Pinpoint the cell where the given text exists, returning its (X, Y) midpoint coordinate. 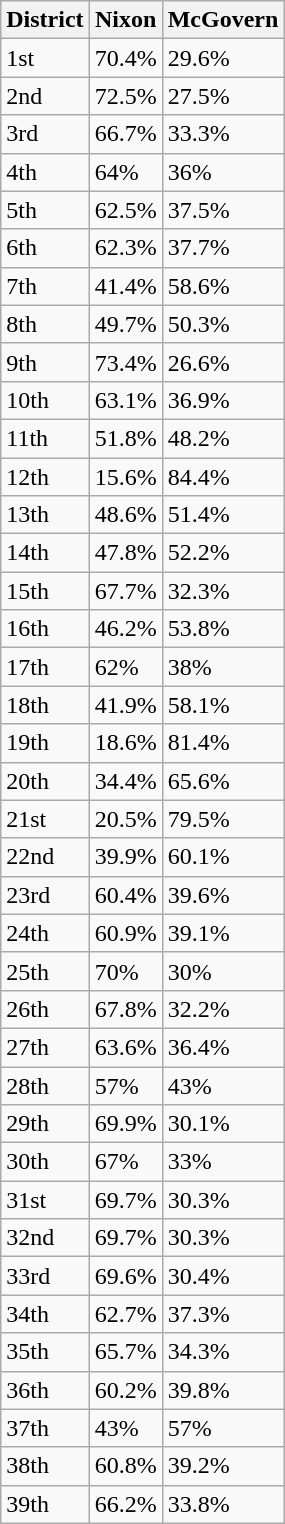
25th (45, 971)
37.7% (223, 248)
24th (45, 933)
33.8% (223, 1504)
39.1% (223, 933)
79.5% (223, 819)
15th (45, 591)
62% (126, 667)
60.4% (126, 895)
62.7% (126, 1314)
26th (45, 1009)
10th (45, 400)
McGovern (223, 20)
65.7% (126, 1352)
20th (45, 781)
62.3% (126, 248)
66.2% (126, 1504)
46.2% (126, 629)
27th (45, 1047)
34.4% (126, 781)
62.5% (126, 210)
13th (45, 515)
36% (223, 172)
4th (45, 172)
67.8% (126, 1009)
2nd (45, 96)
16th (45, 629)
48.6% (126, 515)
47.8% (126, 553)
39.8% (223, 1390)
1st (45, 58)
53.8% (223, 629)
20.5% (126, 819)
81.4% (223, 743)
64% (126, 172)
27.5% (223, 96)
33rd (45, 1276)
70.4% (126, 58)
11th (45, 438)
34.3% (223, 1352)
63.6% (126, 1047)
26.6% (223, 362)
36.4% (223, 1047)
28th (45, 1085)
12th (45, 477)
9th (45, 362)
23rd (45, 895)
33.3% (223, 134)
84.4% (223, 477)
17th (45, 667)
63.1% (126, 400)
39th (45, 1504)
3rd (45, 134)
67.7% (126, 591)
69.6% (126, 1276)
58.1% (223, 705)
60.8% (126, 1466)
36th (45, 1390)
22nd (45, 857)
32nd (45, 1238)
60.9% (126, 933)
39.2% (223, 1466)
15.6% (126, 477)
39.9% (126, 857)
58.6% (223, 286)
73.4% (126, 362)
49.7% (126, 324)
7th (45, 286)
37.3% (223, 1314)
30.4% (223, 1276)
38% (223, 667)
33% (223, 1162)
32.2% (223, 1009)
51.4% (223, 515)
35th (45, 1352)
5th (45, 210)
31st (45, 1200)
34th (45, 1314)
51.8% (126, 438)
37.5% (223, 210)
72.5% (126, 96)
37th (45, 1428)
65.6% (223, 781)
District (45, 20)
14th (45, 553)
6th (45, 248)
48.2% (223, 438)
30% (223, 971)
8th (45, 324)
36.9% (223, 400)
30.1% (223, 1124)
67% (126, 1162)
41.9% (126, 705)
70% (126, 971)
29.6% (223, 58)
66.7% (126, 134)
30th (45, 1162)
60.1% (223, 857)
69.9% (126, 1124)
21st (45, 819)
60.2% (126, 1390)
52.2% (223, 553)
18.6% (126, 743)
38th (45, 1466)
32.3% (223, 591)
50.3% (223, 324)
Nixon (126, 20)
41.4% (126, 286)
29th (45, 1124)
39.6% (223, 895)
18th (45, 705)
19th (45, 743)
